Identify which cell holds the provided text, then report its [X, Y] central coordinate. 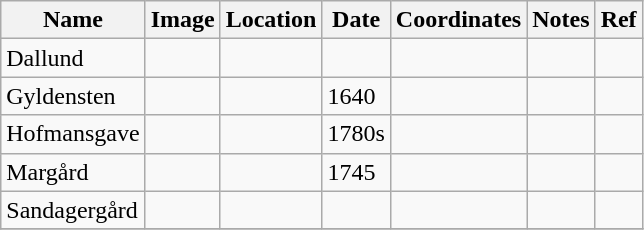
Gyldensten [73, 96]
Margård [73, 172]
Location [271, 20]
Image [182, 20]
Notes [561, 20]
Ref [618, 20]
Sandagergård [73, 210]
1745 [356, 172]
Dallund [73, 58]
1780s [356, 134]
Hofmansgave [73, 134]
Date [356, 20]
1640 [356, 96]
Name [73, 20]
Coordinates [458, 20]
